Extract the (x, y) coordinate from the center of the cell holding the provided text.  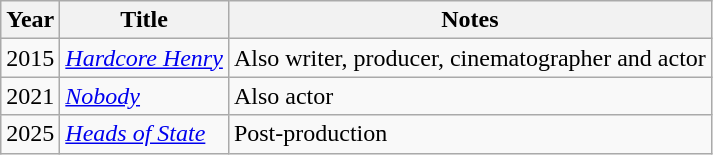
2015 (30, 58)
Post-production (470, 134)
2021 (30, 96)
Hardcore Henry (144, 58)
Also actor (470, 96)
Heads of State (144, 134)
2025 (30, 134)
Title (144, 20)
Also writer, producer, cinematographer and actor (470, 58)
Notes (470, 20)
Nobody (144, 96)
Year (30, 20)
